Provide the [x, y] coordinate of the cell's center where the given text is located.  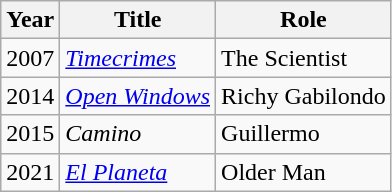
Title [138, 20]
Open Windows [138, 96]
Guillermo [304, 134]
2015 [30, 134]
2021 [30, 172]
Camino [138, 134]
2014 [30, 96]
Richy Gabilondo [304, 96]
Timecrimes [138, 58]
2007 [30, 58]
The Scientist [304, 58]
Role [304, 20]
Older Man [304, 172]
Year [30, 20]
El Planeta [138, 172]
